Detect which cell encompasses the target text, then output its (x, y) center coordinate. 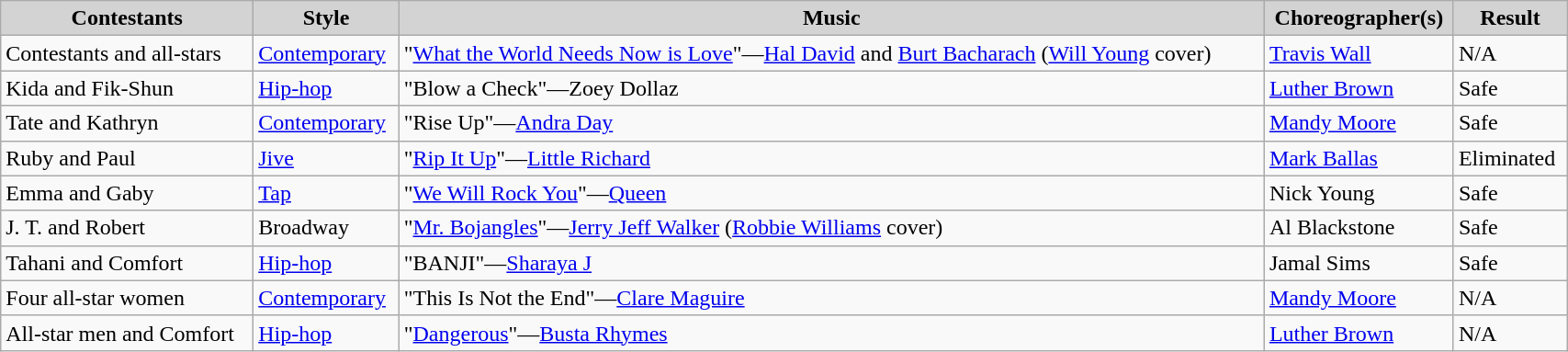
Contestants and all-stars (127, 53)
"Mr. Bojangles"—Jerry Jeff Walker (Robbie Williams cover) (831, 228)
Tap (326, 193)
Al Blackstone (1359, 228)
"Dangerous"—Busta Rhymes (831, 333)
Music (831, 18)
"Blow a Check"—Zoey Dollaz (831, 88)
Jamal Sims (1359, 263)
Style (326, 18)
"This Is Not the End"—Clare Maguire (831, 298)
All-star men and Comfort (127, 333)
Mark Ballas (1359, 158)
Tate and Kathryn (127, 123)
Broadway (326, 228)
"Rip It Up"—Little Richard (831, 158)
Emma and Gaby (127, 193)
Travis Wall (1359, 53)
Result (1510, 18)
"BANJI"—Sharaya J (831, 263)
Ruby and Paul (127, 158)
Kida and Fik-Shun (127, 88)
"What the World Needs Now is Love"—Hal David and Burt Bacharach (Will Young cover) (831, 53)
Choreographer(s) (1359, 18)
Jive (326, 158)
Nick Young (1359, 193)
Tahani and Comfort (127, 263)
"We Will Rock You"—Queen (831, 193)
Contestants (127, 18)
Four all-star women (127, 298)
Eliminated (1510, 158)
"Rise Up"—Andra Day (831, 123)
J. T. and Robert (127, 228)
